From the cell containing the given text, extract its center point as [X, Y] coordinate. 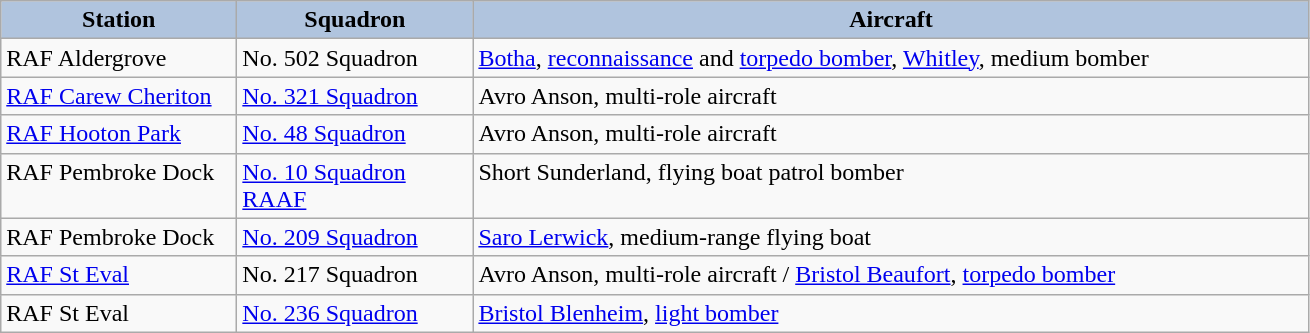
No. 502 Squadron [355, 58]
No. 321 Squadron [355, 96]
Botha, reconnaissance and torpedo bomber, Whitley, medium bomber [891, 58]
RAF Hooton Park [119, 134]
Saro Lerwick, medium-range flying boat [891, 237]
RAF Aldergrove [119, 58]
No. 217 Squadron [355, 275]
No. 236 Squadron [355, 313]
No. 48 Squadron [355, 134]
No. 10 Squadron RAAF [355, 186]
Squadron [355, 20]
Aircraft [891, 20]
Station [119, 20]
Bristol Blenheim, light bomber [891, 313]
RAF Carew Cheriton [119, 96]
No. 209 Squadron [355, 237]
Avro Anson, multi-role aircraft / Bristol Beaufort, torpedo bomber [891, 275]
Short Sunderland, flying boat patrol bomber [891, 186]
